Provide the (X, Y) coordinate of the cell's center where the given text is located.  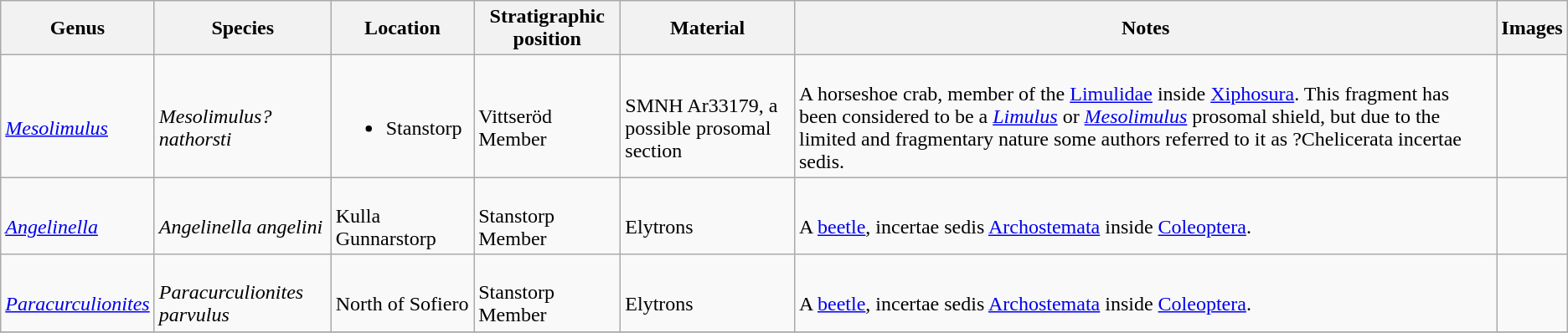
North of Sofiero (402, 293)
Mesolimulus? nathorsti (243, 116)
Material (708, 28)
Notes (1145, 28)
Stratigraphic position (548, 28)
Species (243, 28)
Paracurculionites parvulus (243, 293)
SMNH Ar33179, a possible prosomal section (708, 116)
Mesolimulus (77, 116)
Location (402, 28)
Images (1532, 28)
Kulla Gunnarstorp (402, 216)
Vittseröd Member (548, 116)
Genus (77, 28)
Angelinella angelini (243, 216)
Stanstorp (402, 116)
Angelinella (77, 216)
Paracurculionites (77, 293)
